Search for the cell housing the specified text and yield its (X, Y) center coordinate. 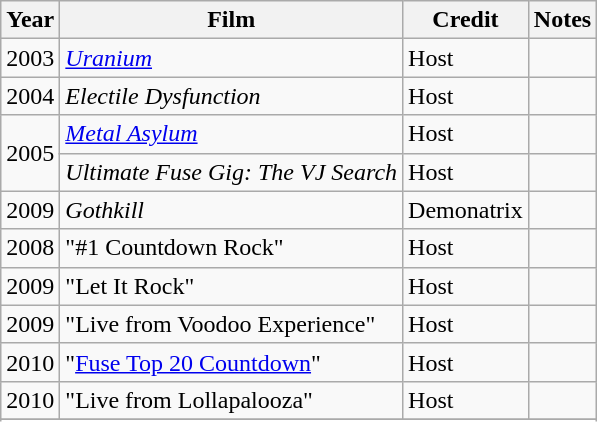
Metal Asylum (232, 134)
Gothkill (232, 210)
2005 (30, 153)
Year (30, 20)
"#1 Countdown Rock" (232, 248)
Demonatrix (466, 210)
Uranium (232, 58)
2004 (30, 96)
Electile Dysfunction (232, 96)
"Fuse Top 20 Countdown" (232, 362)
Notes (562, 20)
2003 (30, 58)
Ultimate Fuse Gig: The VJ Search (232, 172)
Credit (466, 20)
Film (232, 20)
"Live from Voodoo Experience" (232, 324)
"Live from Lollapalooza" (232, 400)
2008 (30, 248)
"Let It Rock" (232, 286)
